Find where the given text appears and provide that cell's center as (x, y) coordinate. 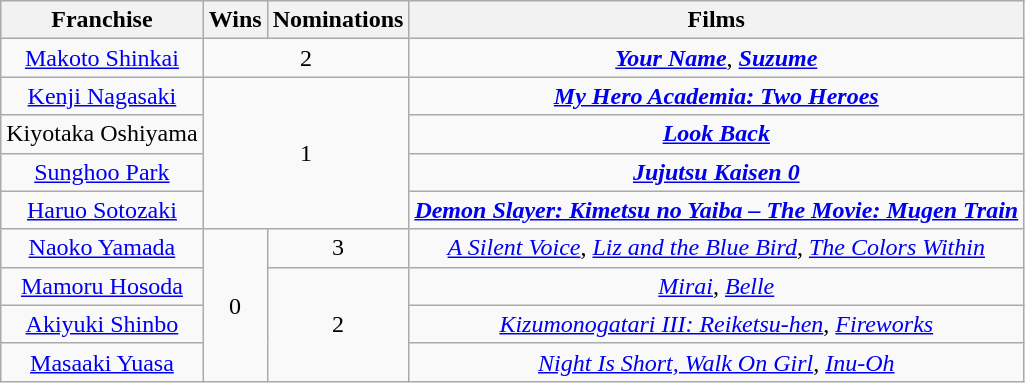
Wins (235, 20)
Naoko Yamada (102, 248)
Kenji Nagasaki (102, 96)
Nominations (338, 20)
Sunghoo Park (102, 172)
My Hero Academia: Two Heroes (716, 96)
Jujutsu Kaisen 0 (716, 172)
Night Is Short, Walk On Girl, Inu-Oh (716, 362)
Franchise (102, 20)
3 (338, 248)
Films (716, 20)
Kizumonogatari III: Reiketsu-hen, Fireworks (716, 324)
Mirai, Belle (716, 286)
Your Name, Suzume (716, 58)
Akiyuki Shinbo (102, 324)
Kiyotaka Oshiyama (102, 134)
1 (306, 153)
Makoto Shinkai (102, 58)
Haruo Sotozaki (102, 210)
Demon Slayer: Kimetsu no Yaiba – The Movie: Mugen Train (716, 210)
Mamoru Hosoda (102, 286)
Masaaki Yuasa (102, 362)
0 (235, 305)
Look Back (716, 134)
A Silent Voice, Liz and the Blue Bird, The Colors Within (716, 248)
